Find where the given text appears and provide that cell's center as (x, y) coordinate. 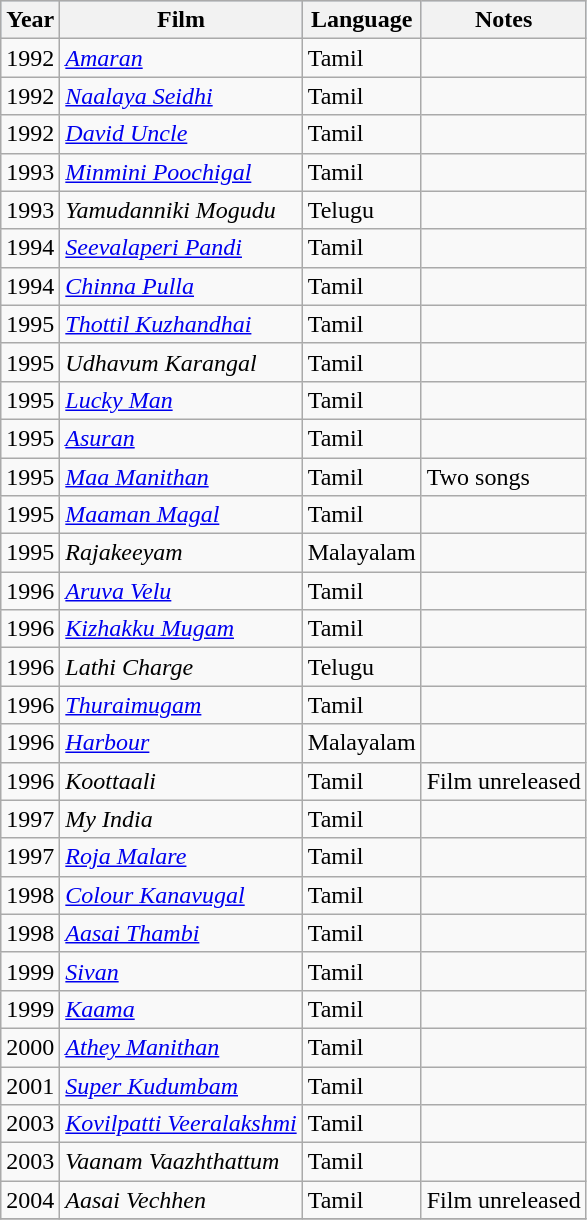
Lucky Man (181, 400)
Kovilpatti Veeralakshmi (181, 1124)
My India (181, 819)
Film (181, 20)
2000 (30, 1047)
Roja Malare (181, 857)
Colour Kanavugal (181, 895)
Chinna Pulla (181, 286)
Year (30, 20)
Maa Manithan (181, 477)
Harbour (181, 743)
Language (362, 20)
Naalaya Seidhi (181, 96)
Aasai Vechhen (181, 1200)
Minmini Poochigal (181, 172)
Sivan (181, 971)
2001 (30, 1085)
Lathi Charge (181, 667)
Thuraimugam (181, 705)
Aasai Thambi (181, 933)
Koottaali (181, 781)
Two songs (504, 477)
Vaanam Vaazhthattum (181, 1162)
Seevalaperi Pandi (181, 248)
Maaman Magal (181, 515)
Asuran (181, 438)
David Uncle (181, 134)
Athey Manithan (181, 1047)
Udhavum Karangal (181, 362)
Notes (504, 20)
Kaama (181, 1009)
Yamudanniki Mogudu (181, 210)
Kizhakku Mugam (181, 629)
Rajakeeyam (181, 553)
Thottil Kuzhandhai (181, 324)
Amaran (181, 58)
2004 (30, 1200)
Aruva Velu (181, 591)
Super Kudumbam (181, 1085)
